Locate the cell with the specified text and output its [x, y] center coordinate. 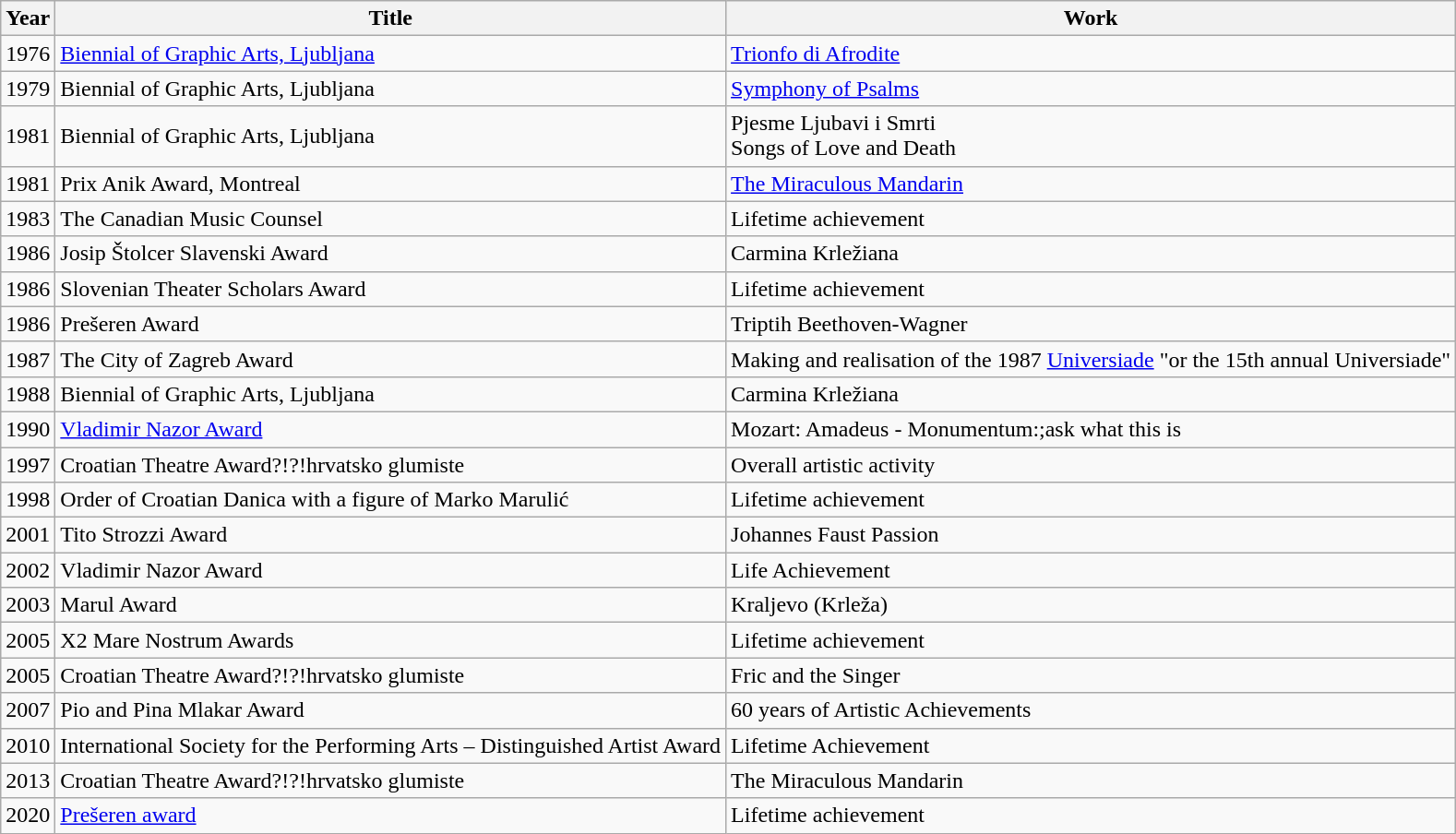
2013 [28, 780]
2002 [28, 570]
1976 [28, 54]
1998 [28, 500]
Pjesme Ljubavi i SmrtiSongs of Love and Death [1091, 137]
International Society for the Performing Arts – Distinguished Artist Award [391, 745]
60 years of Artistic Achievements [1091, 710]
1983 [28, 219]
Josip Štolcer Slavenski Award [391, 254]
Mozart: Amadeus - Monumentum:;ask what this is [1091, 429]
Triptih Beethoven-Wagner [1091, 324]
Life Achievement [1091, 570]
2001 [28, 535]
Marul Award [391, 605]
Making and realisation of the 1987 Universiade "or the 15th annual Universiade" [1091, 359]
Work [1091, 18]
Slovenian Theater Scholars Award [391, 289]
2007 [28, 710]
1987 [28, 359]
2003 [28, 605]
The City of Zagreb Award [391, 359]
2020 [28, 816]
2010 [28, 745]
Prix Anik Award, Montreal [391, 184]
Fric and the Singer [1091, 675]
1997 [28, 464]
Johannes Faust Passion [1091, 535]
The Canadian Music Counsel [391, 219]
1988 [28, 394]
Trionfo di Afrodite [1091, 54]
Order of Croatian Danica with a figure of Marko Marulić [391, 500]
Overall artistic activity [1091, 464]
1979 [28, 89]
Lifetime Achievement [1091, 745]
1990 [28, 429]
Prešeren award [391, 816]
Tito Strozzi Award [391, 535]
Kraljevo (Krleža) [1091, 605]
X2 Mare Nostrum Awards [391, 640]
Pio and Pina Mlakar Award [391, 710]
Prešeren Award [391, 324]
Symphony of Psalms [1091, 89]
Year [28, 18]
Title [391, 18]
